Identify which cell holds the provided text, then report its [X, Y] central coordinate. 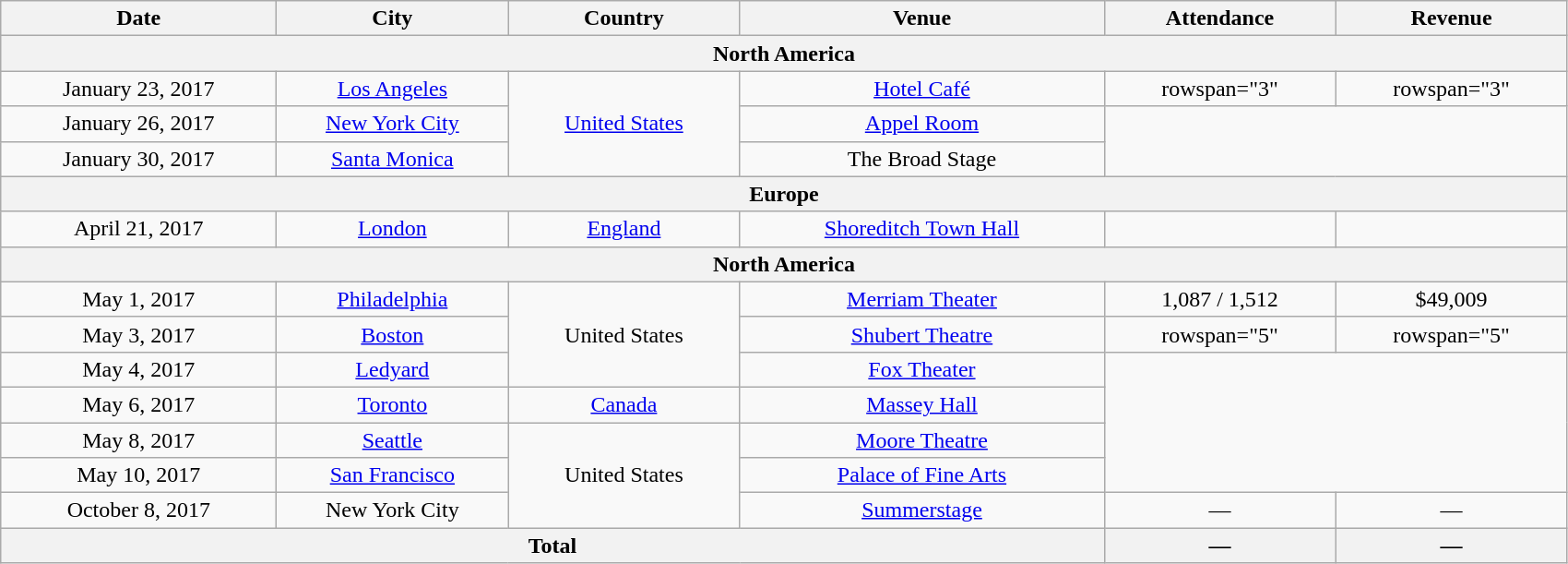
Boston [393, 334]
San Francisco [393, 475]
Venue [922, 18]
January 23, 2017 [138, 89]
May 10, 2017 [138, 475]
Europe [784, 194]
Philadelphia [393, 299]
Total [552, 546]
Summerstage [922, 510]
Country [624, 18]
London [393, 229]
City [393, 18]
Hotel Café [922, 89]
Massey Hall [922, 404]
Moore Theatre [922, 440]
Toronto [393, 404]
January 26, 2017 [138, 124]
January 30, 2017 [138, 159]
May 1, 2017 [138, 299]
May 4, 2017 [138, 369]
October 8, 2017 [138, 510]
Seattle [393, 440]
May 8, 2017 [138, 440]
1,087 / 1,512 [1219, 299]
Santa Monica [393, 159]
$49,009 [1452, 299]
Date [138, 18]
May 3, 2017 [138, 334]
England [624, 229]
Merriam Theater [922, 299]
Palace of Fine Arts [922, 475]
Los Angeles [393, 89]
Ledyard [393, 369]
April 21, 2017 [138, 229]
May 6, 2017 [138, 404]
Canada [624, 404]
Revenue [1452, 18]
Shoreditch Town Hall [922, 229]
Attendance [1219, 18]
Appel Room [922, 124]
The Broad Stage [922, 159]
Shubert Theatre [922, 334]
Fox Theater [922, 369]
